Search for the cell housing the specified text and yield its [x, y] center coordinate. 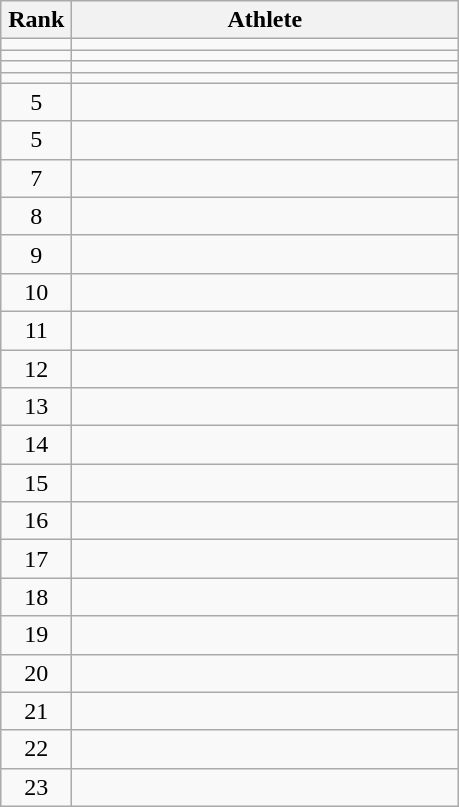
17 [36, 559]
12 [36, 369]
22 [36, 749]
10 [36, 292]
21 [36, 711]
16 [36, 521]
15 [36, 483]
11 [36, 330]
7 [36, 178]
Rank [36, 20]
14 [36, 445]
9 [36, 254]
13 [36, 407]
Athlete [265, 20]
20 [36, 673]
19 [36, 635]
23 [36, 787]
18 [36, 597]
8 [36, 216]
